Identify which cell holds the provided text, then report its [x, y] central coordinate. 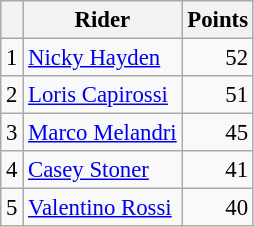
2 [12, 95]
Nicky Hayden [102, 58]
3 [12, 133]
40 [218, 208]
4 [12, 170]
Loris Capirossi [102, 95]
51 [218, 95]
45 [218, 133]
Points [218, 20]
52 [218, 58]
5 [12, 208]
Rider [102, 20]
1 [12, 58]
Marco Melandri [102, 133]
Valentino Rossi [102, 208]
41 [218, 170]
Casey Stoner [102, 170]
